Output the [X, Y] coordinate of the center of the cell containing the given text.  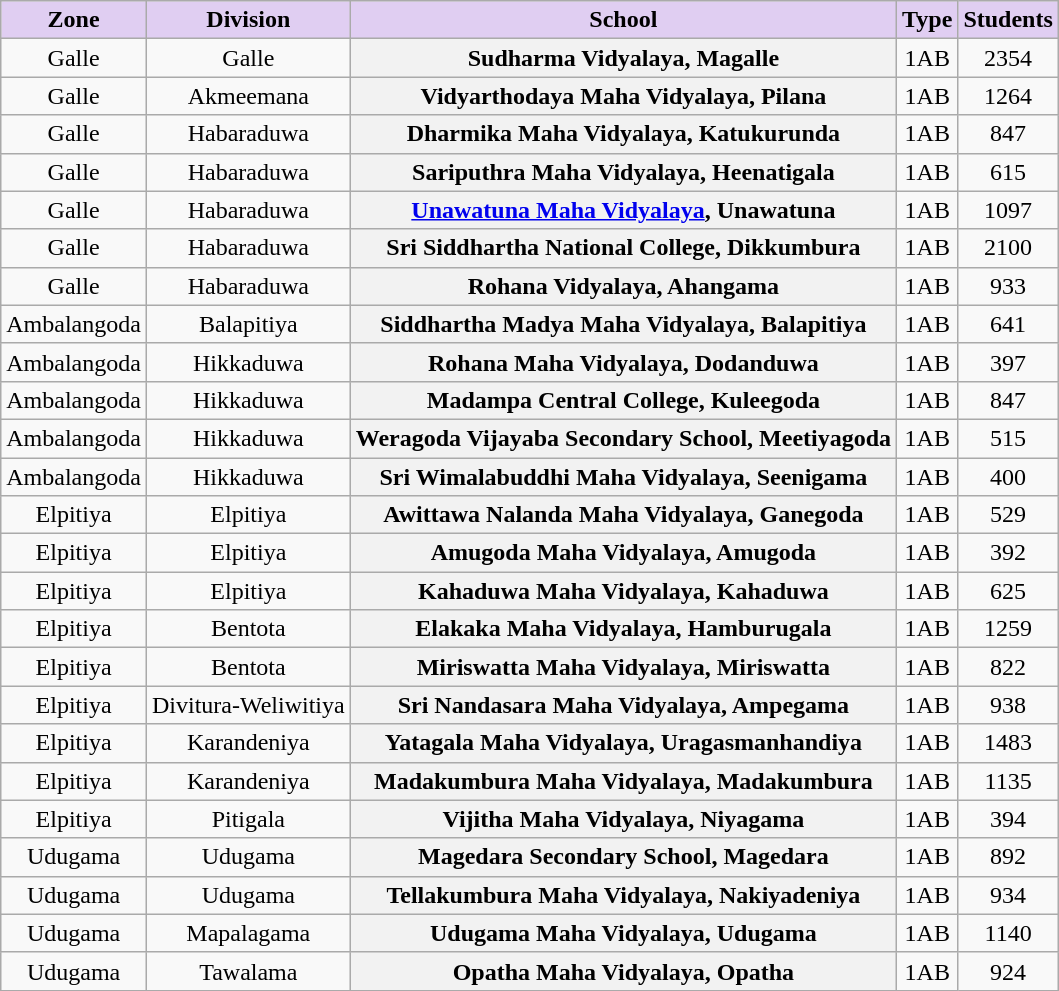
1135 [1008, 781]
938 [1008, 705]
Tellakumbura Maha Vidyalaya, Nakiyadeniya [623, 895]
Students [1008, 20]
641 [1008, 324]
Vidyarthodaya Maha Vidyalaya, Pilana [623, 96]
Akmeemana [248, 96]
515 [1008, 438]
400 [1008, 477]
Balapitiya [248, 324]
Vijitha Maha Vidyalaya, Niyagama [623, 819]
Dharmika Maha Vidyalaya, Katukurunda [623, 134]
1483 [1008, 743]
Weragoda Vijayaba Secondary School, Meetiyagoda [623, 438]
397 [1008, 362]
1264 [1008, 96]
529 [1008, 515]
Pitigala [248, 819]
924 [1008, 971]
822 [1008, 667]
Sudharma Vidyalaya, Magalle [623, 58]
Opatha Maha Vidyalaya, Opatha [623, 971]
Division [248, 20]
934 [1008, 895]
892 [1008, 857]
Amugoda Maha Vidyalaya, Amugoda [623, 553]
2100 [1008, 248]
Madampa Central College, Kuleegoda [623, 400]
Siddhartha Madya Maha Vidyalaya, Balapitiya [623, 324]
Kahaduwa Maha Vidyalaya, Kahaduwa [623, 591]
394 [1008, 819]
Zone [74, 20]
Unawatuna Maha Vidyalaya, Unawatuna [623, 210]
Divitura-Weliwitiya [248, 705]
Sri Siddhartha National College, Dikkumbura [623, 248]
Magedara Secondary School, Magedara [623, 857]
615 [1008, 172]
Yatagala Maha Vidyalaya, Uragasmanhandiya [623, 743]
Awittawa Nalanda Maha Vidyalaya, Ganegoda [623, 515]
933 [1008, 286]
392 [1008, 553]
1097 [1008, 210]
Miriswatta Maha Vidyalaya, Miriswatta [623, 667]
1259 [1008, 629]
Type [928, 20]
School [623, 20]
Madakumbura Maha Vidyalaya, Madakumbura [623, 781]
625 [1008, 591]
Sariputhra Maha Vidyalaya, Heenatigala [623, 172]
Tawalama [248, 971]
2354 [1008, 58]
Sri Nandasara Maha Vidyalaya, Ampegama [623, 705]
Udugama Maha Vidyalaya, Udugama [623, 933]
Rohana Vidyalaya, Ahangama [623, 286]
Elakaka Maha Vidyalaya, Hamburugala [623, 629]
Mapalagama [248, 933]
Sri Wimalabuddhi Maha Vidyalaya, Seenigama [623, 477]
Rohana Maha Vidyalaya, Dodanduwa [623, 362]
1140 [1008, 933]
